Scan for the cell matching the given text and deliver its [X, Y] coordinate at center. 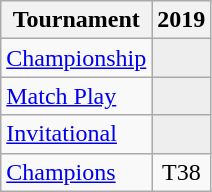
Tournament [76, 20]
2019 [182, 20]
Match Play [76, 96]
Champions [76, 172]
Championship [76, 58]
Invitational [76, 134]
T38 [182, 172]
